Return (X, Y) of the center of cell containing provided text 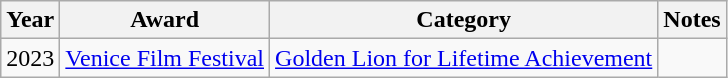
Year (30, 20)
2023 (30, 58)
Golden Lion for Lifetime Achievement (464, 58)
Notes (692, 20)
Venice Film Festival (165, 58)
Category (464, 20)
Award (165, 20)
